Return the (x, y) coordinate for the center point of the cell that contains the specified text.  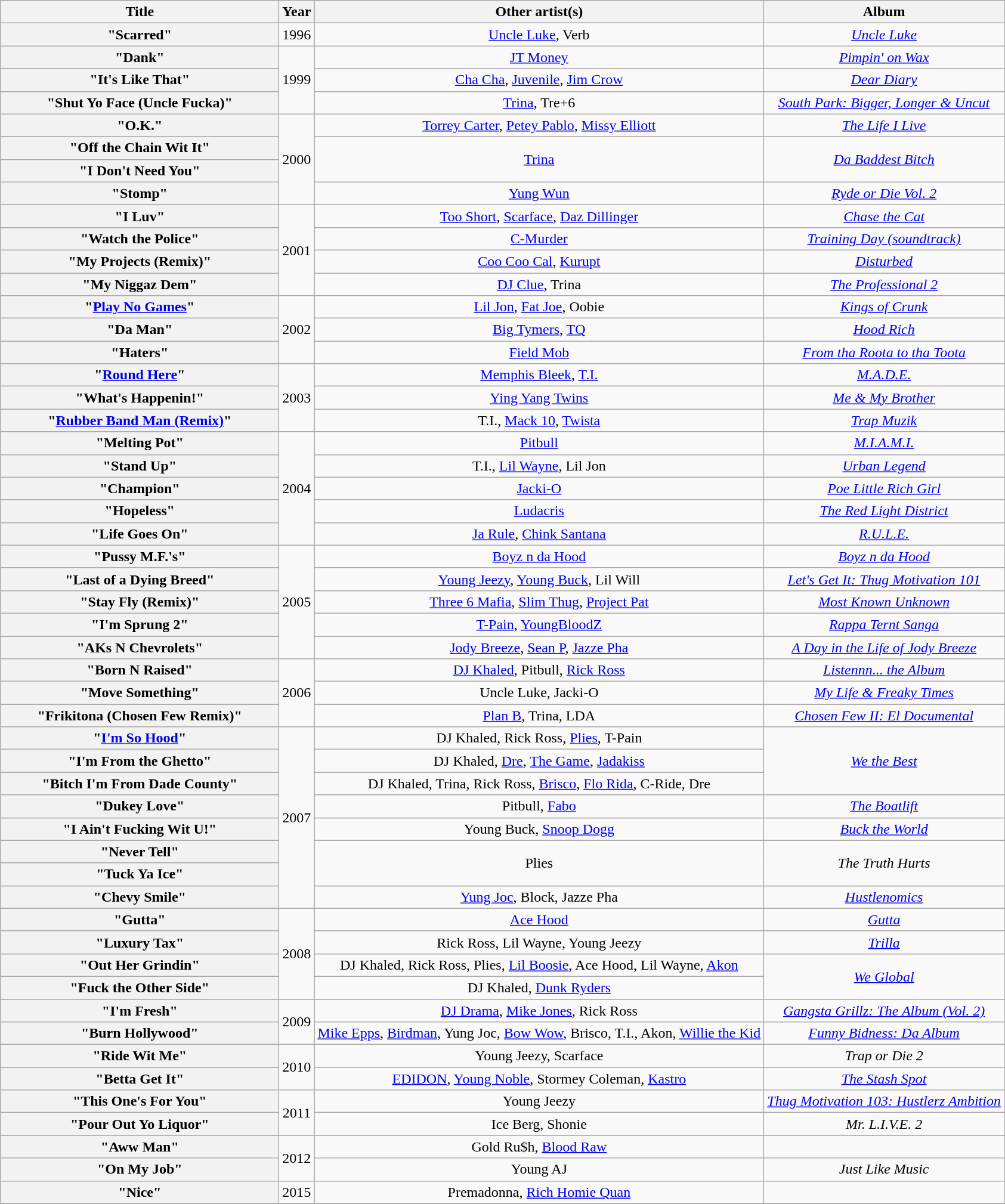
DJ Khaled, Dre, The Game, Jadakiss (539, 761)
Field Mob (539, 352)
Uncle Luke, Jacki-O (539, 693)
"O.K." (140, 125)
"Move Something" (140, 693)
2012 (297, 1158)
"My Niggaz Dem" (140, 284)
T-Pain, YoungBloodZ (539, 624)
2005 (297, 602)
Plies (539, 863)
2004 (297, 488)
"Fuck the Other Side" (140, 988)
2007 (297, 818)
Poe Little Rich Girl (884, 488)
"It's Like That" (140, 80)
Kings of Crunk (884, 307)
Ludacris (539, 511)
Young Buck, Snoop Dogg (539, 829)
DJ Khaled, Trina, Rick Ross, Brisco, Flo Rida, C-Ride, Dre (539, 784)
Album (884, 12)
Da Baddest Bitch (884, 159)
"Bitch I'm From Dade County" (140, 784)
Other artist(s) (539, 12)
"Born N Raised" (140, 670)
Ying Yang Twins (539, 398)
Trina (539, 159)
DJ Khaled, Pitbull, Rick Ross (539, 670)
The Red Light District (884, 511)
JT Money (539, 57)
Young AJ (539, 1169)
1996 (297, 35)
Chosen Few II: El Documental (884, 716)
Big Tymers, TQ (539, 330)
"Off the Chain Wit It" (140, 148)
The Truth Hurts (884, 863)
"I Luv" (140, 216)
"Betta Get It" (140, 1079)
Yung Joc, Block, Jazze Pha (539, 897)
2009 (297, 1022)
"Stand Up" (140, 466)
"Burn Hollywood" (140, 1033)
Hustlenomics (884, 897)
DJ Khaled, Rick Ross, Plies, Lil Boosie, Ace Hood, Lil Wayne, Akon (539, 965)
Pitbull (539, 443)
Jacki-O (539, 488)
"Stomp" (140, 193)
Plan B, Trina, LDA (539, 716)
1999 (297, 80)
"Scarred" (140, 35)
Ace Hood (539, 920)
Pimpin' on Wax (884, 57)
We the Best (884, 761)
"Nice" (140, 1192)
"Melting Pot" (140, 443)
"Chevy Smile" (140, 897)
"Out Her Grindin" (140, 965)
"I Ain't Fucking Wit U!" (140, 829)
"Luxury Tax" (140, 942)
"What's Happenin!" (140, 398)
"Hopeless" (140, 511)
"Watch the Police" (140, 239)
"Rubber Band Man (Remix)" (140, 420)
We Global (884, 976)
The Life I Live (884, 125)
A Day in the Life of Jody Breeze (884, 647)
"Champion" (140, 488)
2006 (297, 693)
"I'm Sprung 2" (140, 624)
Me & My Brother (884, 398)
"I Don't Need You" (140, 171)
Torrey Carter, Petey Pablo, Missy Elliott (539, 125)
Let's Get It: Thug Motivation 101 (884, 579)
Thug Motivation 103: Hustlerz Ambition (884, 1101)
Just Like Music (884, 1169)
Trilla (884, 942)
"Shut Yo Face (Uncle Fucka)" (140, 103)
"I'm So Hood" (140, 738)
The Professional 2 (884, 284)
"Last of a Dying Breed" (140, 579)
Training Day (soundtrack) (884, 239)
EDIDON, Young Noble, Stormey Coleman, Kastro (539, 1079)
Buck the World (884, 829)
2010 (297, 1067)
T.I., Mack 10, Twista (539, 420)
Memphis Bleek, T.I. (539, 375)
"Stay Fly (Remix)" (140, 602)
Three 6 Mafia, Slim Thug, Project Pat (539, 602)
DJ Clue, Trina (539, 284)
"Pussy M.F.'s" (140, 556)
South Park: Bigger, Longer & Uncut (884, 103)
Year (297, 12)
"Life Goes On" (140, 534)
M.A.D.E. (884, 375)
"On My Job" (140, 1169)
2008 (297, 954)
"I'm Fresh" (140, 1011)
R.U.L.E. (884, 534)
Rappa Ternt Sanga (884, 624)
Young Jeezy (539, 1101)
Gutta (884, 920)
"Haters" (140, 352)
"Tuck Ya Ice" (140, 874)
2002 (297, 330)
Young Jeezy, Young Buck, Lil Will (539, 579)
Uncle Luke, Verb (539, 35)
C-Murder (539, 239)
Trap Muzik (884, 420)
Hood Rich (884, 330)
"Dank" (140, 57)
Title (140, 12)
Ice Berg, Shonie (539, 1124)
My Life & Freaky Times (884, 693)
Funny Bidness: Da Album (884, 1033)
"I'm From the Ghetto" (140, 761)
Cha Cha, Juvenile, Jim Crow (539, 80)
"Pour Out Yo Liquor" (140, 1124)
"Ride Wit Me" (140, 1056)
Mike Epps, Birdman, Yung Joc, Bow Wow, Brisco, T.I., Akon, Willie the Kid (539, 1033)
From tha Roota to tha Toota (884, 352)
"Gutta" (140, 920)
"My Projects (Remix)" (140, 261)
DJ Khaled, Rick Ross, Plies, T-Pain (539, 738)
Most Known Unknown (884, 602)
Urban Legend (884, 466)
Rick Ross, Lil Wayne, Young Jeezy (539, 942)
2015 (297, 1192)
Gold Ru$h, Blood Raw (539, 1147)
Ryde or Die Vol. 2 (884, 193)
Disturbed (884, 261)
Yung Wun (539, 193)
DJ Drama, Mike Jones, Rick Ross (539, 1011)
Lil Jon, Fat Joe, Oobie (539, 307)
Gangsta Grillz: The Album (Vol. 2) (884, 1011)
2011 (297, 1113)
"AKs N Chevrolets" (140, 647)
T.I., Lil Wayne, Lil Jon (539, 466)
"This One's For You" (140, 1101)
"Da Man" (140, 330)
2000 (297, 159)
Uncle Luke (884, 35)
Jody Breeze, Sean P, Jazze Pha (539, 647)
Mr. L.I.V.E. 2 (884, 1124)
Coo Coo Cal, Kurupt (539, 261)
DJ Khaled, Dunk Ryders (539, 988)
Too Short, Scarface, Daz Dillinger (539, 216)
"Frikitona (Chosen Few Remix)" (140, 716)
2001 (297, 250)
Listennn... the Album (884, 670)
Trina, Tre+6 (539, 103)
Premadonna, Rich Homie Quan (539, 1192)
Dear Diary (884, 80)
Ja Rule, Chink Santana (539, 534)
The Stash Spot (884, 1079)
Young Jeezy, Scarface (539, 1056)
2003 (297, 398)
"Dukey Love" (140, 806)
Pitbull, Fabo (539, 806)
"Play No Games" (140, 307)
"Round Here" (140, 375)
"Never Tell" (140, 852)
Chase the Cat (884, 216)
"Aww Man" (140, 1147)
The Boatlift (884, 806)
Trap or Die 2 (884, 1056)
M.I.A.M.I. (884, 443)
